Find where the given text appears and provide that cell's center as (X, Y) coordinate. 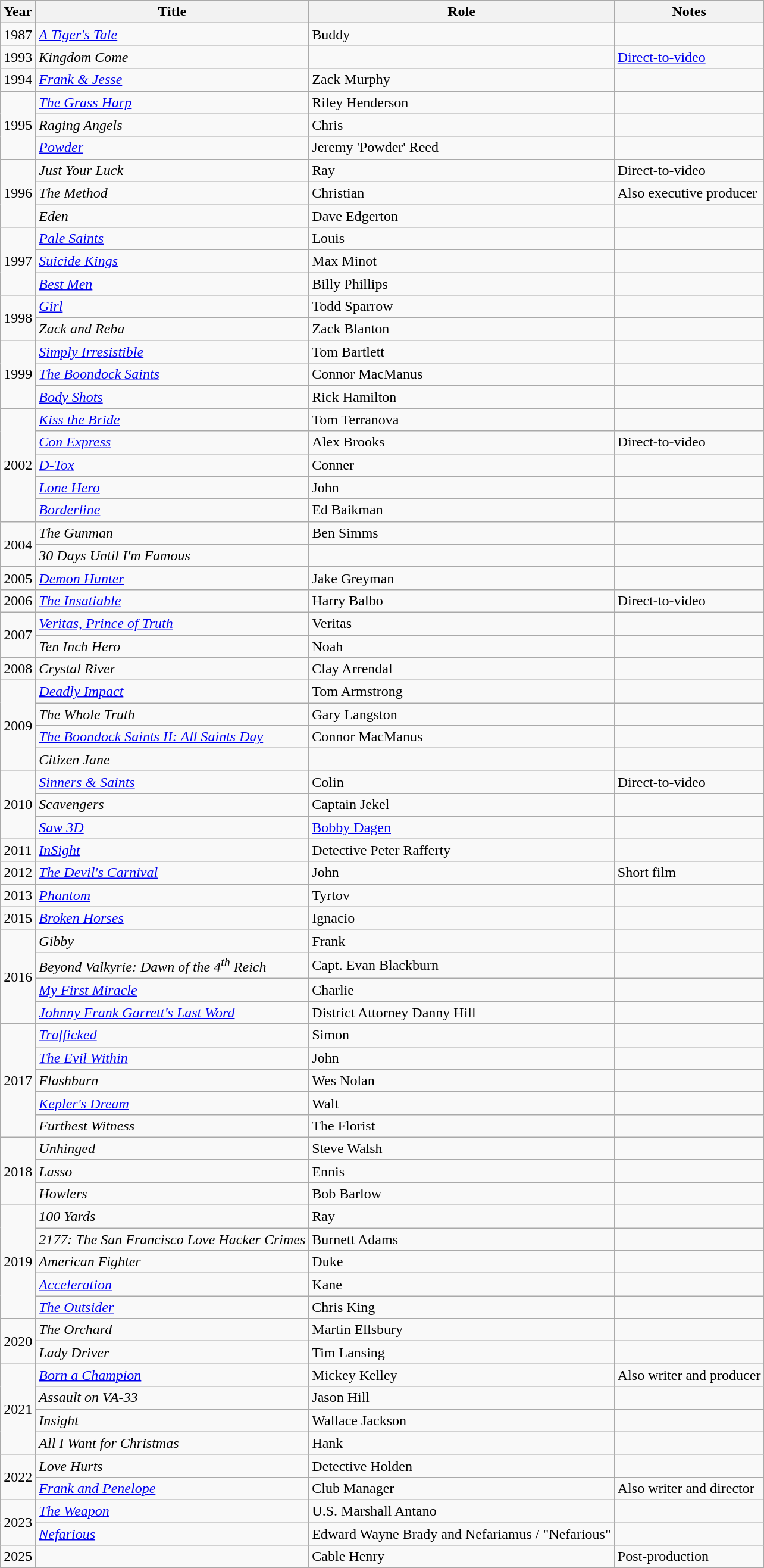
2020 (18, 1341)
Also writer and producer (689, 1375)
Frank and Penelope (173, 1488)
2019 (18, 1262)
Lady Driver (173, 1353)
Con Express (173, 442)
Howlers (173, 1194)
Ignacio (462, 918)
The Florist (462, 1126)
Wallace Jackson (462, 1420)
Zack Blanton (462, 329)
Rick Hamilton (462, 397)
Ten Inch Hero (173, 646)
Demon Hunter (173, 578)
2009 (18, 726)
2015 (18, 918)
2008 (18, 669)
Kiss the Bride (173, 420)
A Tiger's Tale (173, 35)
100 Yards (173, 1217)
The Gunman (173, 533)
Acceleration (173, 1285)
Clay Arrendal (462, 669)
Dave Edgerton (462, 215)
2023 (18, 1522)
Role (462, 12)
Simply Irresistible (173, 352)
Veritas, Prince of Truth (173, 623)
1993 (18, 57)
Charlie (462, 990)
The Evil Within (173, 1058)
2005 (18, 578)
American Fighter (173, 1262)
Billy Phillips (462, 284)
Broken Horses (173, 918)
Christian (462, 193)
Martin Ellsbury (462, 1330)
Colin (462, 782)
Jeremy 'Powder' Reed (462, 148)
The Grass Harp (173, 102)
Hank (462, 1443)
Detective Peter Rafferty (462, 850)
Ennis (462, 1171)
Flashburn (173, 1080)
Pale Saints (173, 238)
Kingdom Come (173, 57)
Trafficked (173, 1035)
2002 (18, 465)
Club Manager (462, 1488)
Sinners & Saints (173, 782)
Insight (173, 1420)
2012 (18, 873)
1995 (18, 125)
2025 (18, 1556)
Year (18, 12)
Citizen Jane (173, 760)
2022 (18, 1477)
Just Your Luck (173, 170)
30 Days Until I'm Famous (173, 555)
Zack and Reba (173, 329)
Phantom (173, 895)
Gary Langston (462, 714)
Kepler's Dream (173, 1103)
2010 (18, 805)
2017 (18, 1080)
Steve Walsh (462, 1148)
Tom Armstrong (462, 692)
Powder (173, 148)
Frank (462, 941)
2018 (18, 1171)
The Boondock Saints II: All Saints Day (173, 737)
Todd Sparrow (462, 307)
Assault on VA-33 (173, 1398)
Captain Jekel (462, 805)
The Insatiable (173, 601)
1987 (18, 35)
Wes Nolan (462, 1080)
1996 (18, 193)
Borderline (173, 510)
Burnett Adams (462, 1239)
Max Minot (462, 261)
Johnny Frank Garrett's Last Word (173, 1013)
Ed Baikman (462, 510)
Body Shots (173, 397)
Raging Angels (173, 125)
D-Tox (173, 465)
Post-production (689, 1556)
Conner (462, 465)
Tim Lansing (462, 1353)
Gibby (173, 941)
Capt. Evan Blackburn (462, 966)
The Whole Truth (173, 714)
Mickey Kelley (462, 1375)
Ben Simms (462, 533)
2021 (18, 1409)
Tom Terranova (462, 420)
U.S. Marshall Antano (462, 1511)
Veritas (462, 623)
Noah (462, 646)
Nefarious (173, 1533)
Title (173, 12)
Chris King (462, 1307)
Love Hurts (173, 1466)
Unhinged (173, 1148)
2006 (18, 601)
Short film (689, 873)
The Method (173, 193)
2016 (18, 976)
The Weapon (173, 1511)
The Boondock Saints (173, 374)
Also executive producer (689, 193)
2177: The San Francisco Love Hacker Crimes (173, 1239)
2013 (18, 895)
Detective Holden (462, 1466)
Lone Hero (173, 488)
Bobby Dagen (462, 827)
Beyond Valkyrie: Dawn of the 4th Reich (173, 966)
Kane (462, 1285)
Scavengers (173, 805)
Born a Champion (173, 1375)
Tyrtov (462, 895)
The Devil's Carnival (173, 873)
1999 (18, 374)
Furthest Witness (173, 1126)
Alex Brooks (462, 442)
Also writer and director (689, 1488)
2007 (18, 635)
Lasso (173, 1171)
Simon (462, 1035)
My First Miracle (173, 990)
Notes (689, 12)
All I Want for Christmas (173, 1443)
Duke (462, 1262)
InSight (173, 850)
1998 (18, 318)
Eden (173, 215)
Crystal River (173, 669)
Louis (462, 238)
Jake Greyman (462, 578)
Buddy (462, 35)
Edward Wayne Brady and Nefariamus / "Nefarious" (462, 1533)
Walt (462, 1103)
Jason Hill (462, 1398)
Saw 3D (173, 827)
District Attorney Danny Hill (462, 1013)
Bob Barlow (462, 1194)
Frank & Jesse (173, 80)
Deadly Impact (173, 692)
2011 (18, 850)
Cable Henry (462, 1556)
Harry Balbo (462, 601)
Chris (462, 125)
Suicide Kings (173, 261)
Riley Henderson (462, 102)
The Outsider (173, 1307)
1994 (18, 80)
Zack Murphy (462, 80)
Girl (173, 307)
Best Men (173, 284)
Tom Bartlett (462, 352)
2004 (18, 544)
1997 (18, 261)
The Orchard (173, 1330)
